From the cell containing the given text, extract its center point as (x, y) coordinate. 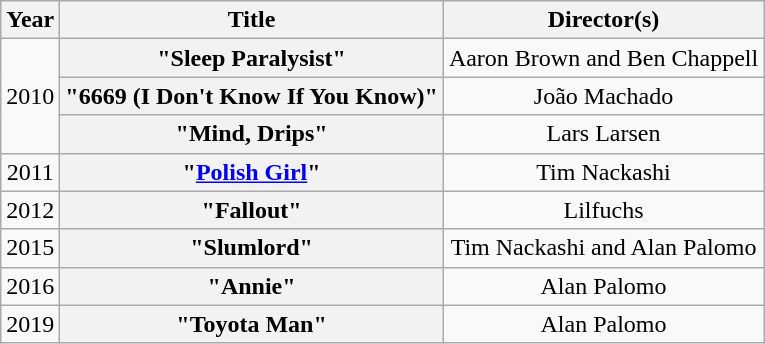
2011 (30, 172)
"Mind, Drips" (252, 134)
2012 (30, 210)
Director(s) (603, 20)
"Slumlord" (252, 248)
"Polish Girl" (252, 172)
2019 (30, 324)
2010 (30, 96)
"Toyota Man" (252, 324)
Lars Larsen (603, 134)
Tim Nackashi (603, 172)
2016 (30, 286)
Tim Nackashi and Alan Palomo (603, 248)
Aaron Brown and Ben Chappell (603, 58)
"Sleep Paralysist" (252, 58)
João Machado (603, 96)
"Fallout" (252, 210)
Lilfuchs (603, 210)
"Annie" (252, 286)
Title (252, 20)
Year (30, 20)
2015 (30, 248)
"6669 (I Don't Know If You Know)" (252, 96)
